Search for the cell housing the specified text and yield its [x, y] center coordinate. 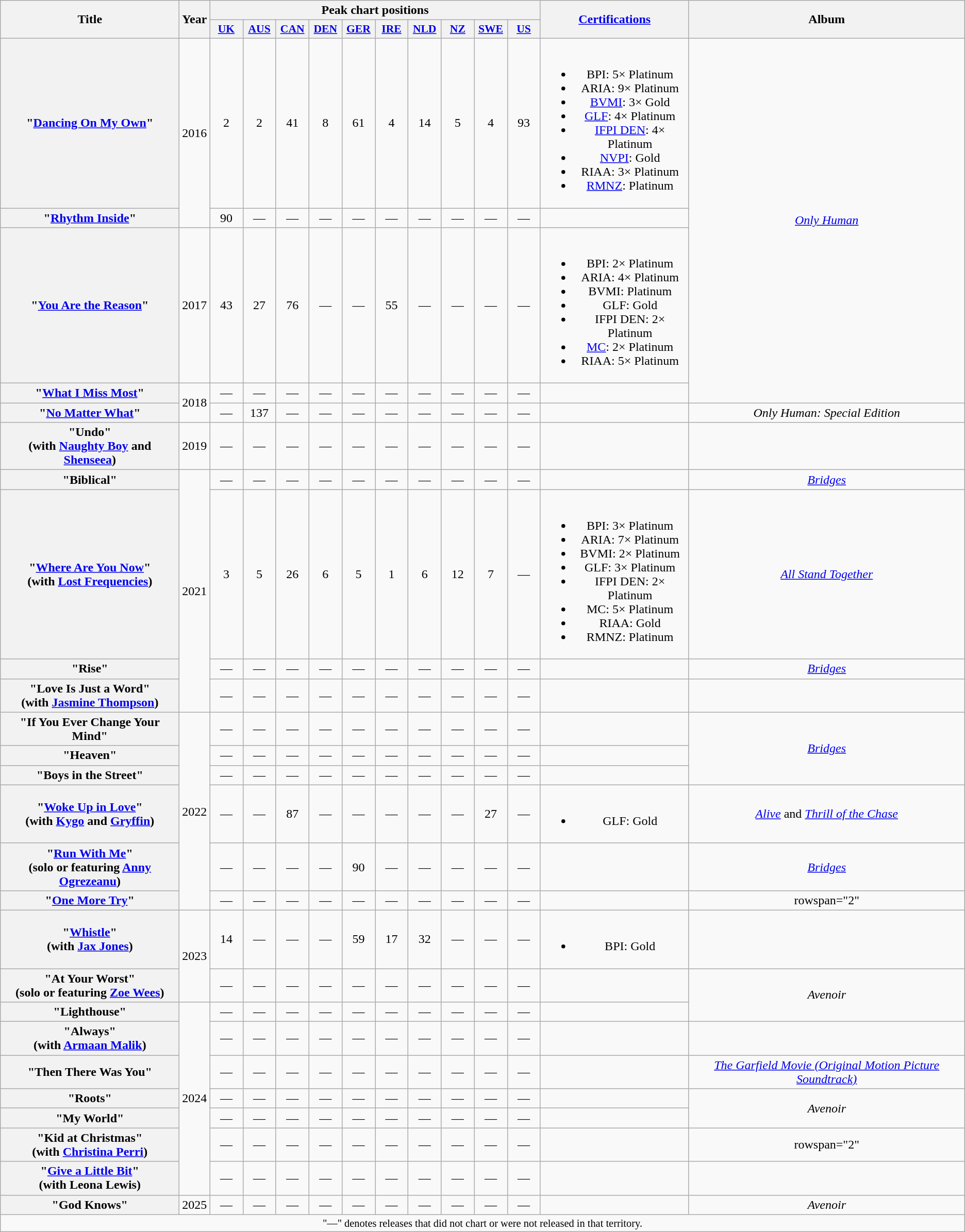
"Heaven" [90, 755]
12 [458, 574]
NZ [458, 29]
NLD [425, 29]
"Dancing On My Own" [90, 123]
2021 [195, 591]
UK [226, 29]
7 [491, 574]
61 [358, 123]
137 [259, 413]
US [524, 29]
Alive and Thrill of the Chase [827, 814]
2025 [195, 1205]
Year [195, 20]
"Rhythm Inside" [90, 218]
"At Your Worst"(solo or featuring Zoe Wees) [90, 985]
87 [292, 814]
"One More Try" [90, 900]
3 [226, 574]
"Lighthouse" [90, 1012]
"—" denotes releases that did not chart or were not released in that territory. [482, 1223]
26 [292, 574]
"God Knows" [90, 1205]
55 [392, 306]
2023 [195, 956]
Title [90, 20]
"Run With Me"(solo or featuring Anny Ogrezeanu) [90, 867]
"Whistle"(with Jax Jones) [90, 939]
The Garfield Movie (Original Motion Picture Soundtrack) [827, 1072]
IRE [392, 29]
"Kid at Christmas"(with Christina Perri) [90, 1145]
AUS [259, 29]
"Roots" [90, 1099]
41 [292, 123]
Album [827, 20]
BPI: Gold [614, 939]
93 [524, 123]
Only Human: Special Edition [827, 413]
All Stand Together [827, 574]
2018 [195, 403]
"Woke Up in Love" (with Kygo and Gryffin) [90, 814]
59 [358, 939]
"Always"(with Armaan Malik) [90, 1039]
BPI: 2× PlatinumARIA: 4× PlatinumBVMI: PlatinumGLF: GoldIFPI DEN: 2× PlatinumMC: 2× PlatinumRIAA: 5× Platinum [614, 306]
"Undo" (with Naughty Boy and Shenseea) [90, 446]
76 [292, 306]
"My World" [90, 1118]
1 [392, 574]
2022 [195, 811]
"Love Is Just a Word"(with Jasmine Thompson) [90, 696]
"If You Ever Change Your Mind" [90, 729]
8 [325, 123]
DEN [325, 29]
BPI: 5× PlatinumARIA: 9× PlatinumBVMI: 3× GoldGLF: 4× PlatinumIFPI DEN: 4× PlatinumNVPI: GoldRIAA: 3× PlatinumRMNZ: Platinum [614, 123]
Only Human [827, 221]
"Then There Was You" [90, 1072]
2016 [195, 133]
2019 [195, 446]
"No Matter What" [90, 413]
17 [392, 939]
Certifications [614, 20]
2017 [195, 306]
"Biblical" [90, 480]
"Rise" [90, 669]
GER [358, 29]
"Give a Little Bit"(with Leona Lewis) [90, 1178]
CAN [292, 29]
"Boys in the Street" [90, 775]
BPI: 3× PlatinumARIA: 7× PlatinumBVMI: 2× PlatinumGLF: 3× PlatinumIFPI DEN: 2× PlatinumMC: 5× PlatinumRIAA: GoldRMNZ: Platinum [614, 574]
SWE [491, 29]
"Where Are You Now" (with Lost Frequencies) [90, 574]
2024 [195, 1099]
GLF: Gold [614, 814]
"You Are the Reason" [90, 306]
32 [425, 939]
"What I Miss Most" [90, 393]
43 [226, 306]
Peak chart positions [375, 10]
